Provide the [x, y] coordinate of the cell's center where the given text is located.  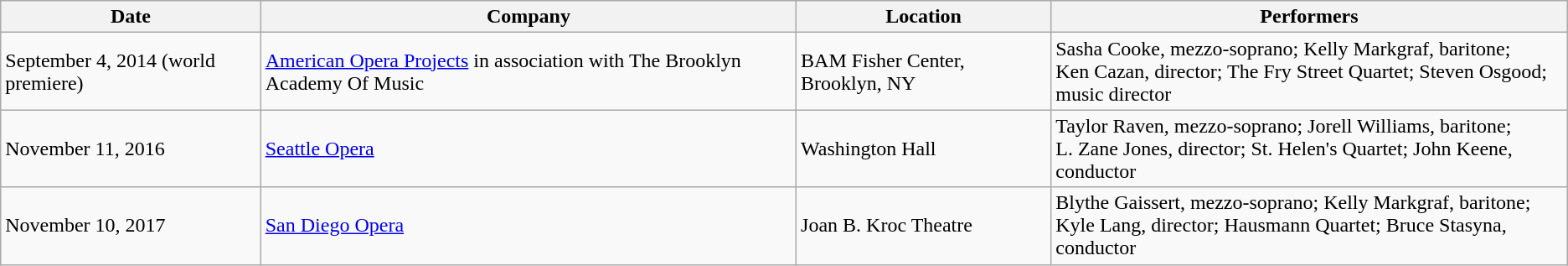
Taylor Raven, mezzo-soprano; Jorell Williams, baritone;L. Zane Jones, director; St. Helen's Quartet; John Keene, conductor [1310, 149]
Company [528, 17]
Blythe Gaissert, mezzo-soprano; Kelly Markgraf, baritone;Kyle Lang, director; Hausmann Quartet; Bruce Stasyna, conductor [1310, 226]
Seattle Opera [528, 149]
BAM Fisher Center, Brooklyn, NY [924, 71]
November 10, 2017 [131, 226]
San Diego Opera [528, 226]
Washington Hall [924, 149]
Location [924, 17]
September 4, 2014 (world premiere) [131, 71]
Sasha Cooke, mezzo-soprano; Kelly Markgraf, baritone;Ken Cazan, director; The Fry Street Quartet; Steven Osgood; music director [1310, 71]
November 11, 2016 [131, 149]
American Opera Projects in association with The Brooklyn Academy Of Music [528, 71]
Joan B. Kroc Theatre [924, 226]
Date [131, 17]
Performers [1310, 17]
